Detect which cell encompasses the target text, then output its (X, Y) center coordinate. 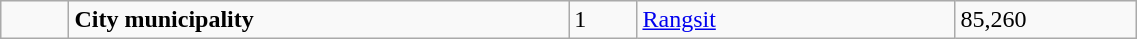
Rangsit (796, 20)
1 (603, 20)
85,260 (1046, 20)
City municipality (319, 20)
